Search for the cell housing the specified text and yield its [X, Y] center coordinate. 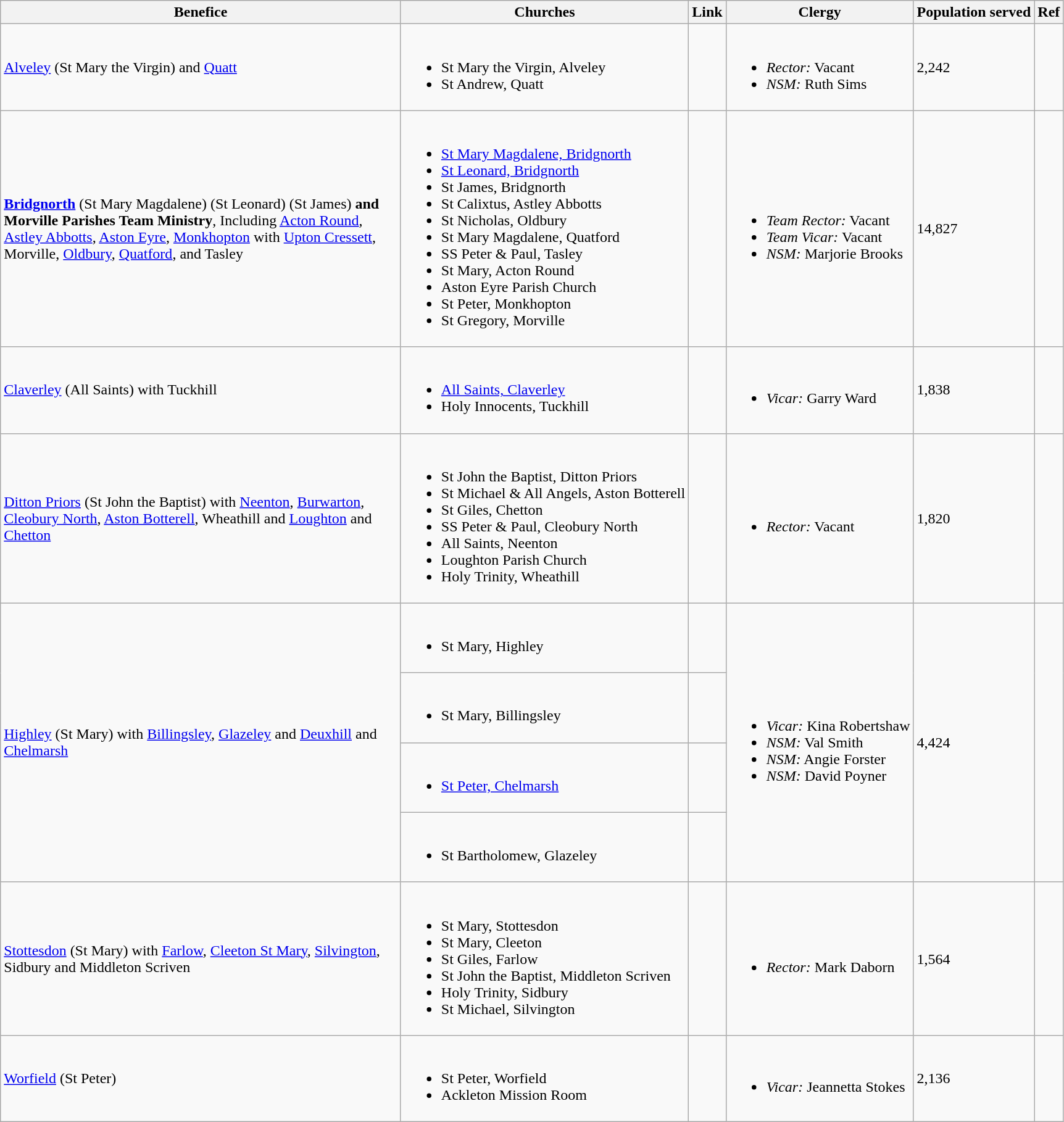
Claverley (All Saints) with Tuckhill [201, 390]
1,820 [974, 518]
St Bartholomew, Glazeley [544, 847]
14,827 [974, 228]
Vicar: Garry Ward [820, 390]
Population served [974, 12]
Stottesdon (St Mary) with Farlow, Cleeton St Mary, Silvington, Sidbury and Middleton Scriven [201, 958]
Rector: Mark Daborn [820, 958]
St Mary, Billingsley [544, 707]
Link [707, 12]
Ref [1049, 12]
St Peter, WorfieldAckleton Mission Room [544, 1078]
Rector: VacantNSM: Ruth Sims [820, 67]
Ditton Priors (St John the Baptist) with Neenton, Burwarton, Cleobury North, Aston Botterell, Wheathill and Loughton and Chetton [201, 518]
St Mary, Highley [544, 638]
Churches [544, 12]
Alveley (St Mary the Virgin) and Quatt [201, 67]
1,564 [974, 958]
Highley (St Mary) with Billingsley, Glazeley and Deuxhill and Chelmarsh [201, 742]
Worfield (St Peter) [201, 1078]
Benefice [201, 12]
Vicar: Jeannetta Stokes [820, 1078]
4,424 [974, 742]
2,136 [974, 1078]
Vicar: Kina RobertshawNSM: Val SmithNSM: Angie ForsterNSM: David Poyner [820, 742]
St Mary the Virgin, AlveleySt Andrew, Quatt [544, 67]
1,838 [974, 390]
St Mary, StottesdonSt Mary, CleetonSt Giles, FarlowSt John the Baptist, Middleton ScrivenHoly Trinity, SidburySt Michael, Silvington [544, 958]
Clergy [820, 12]
2,242 [974, 67]
St Peter, Chelmarsh [544, 778]
Rector: Vacant [820, 518]
All Saints, ClaverleyHoly Innocents, Tuckhill [544, 390]
Team Rector: VacantTeam Vicar: VacantNSM: Marjorie Brooks [820, 228]
